Find where the given text appears and provide that cell's center as [x, y] coordinate. 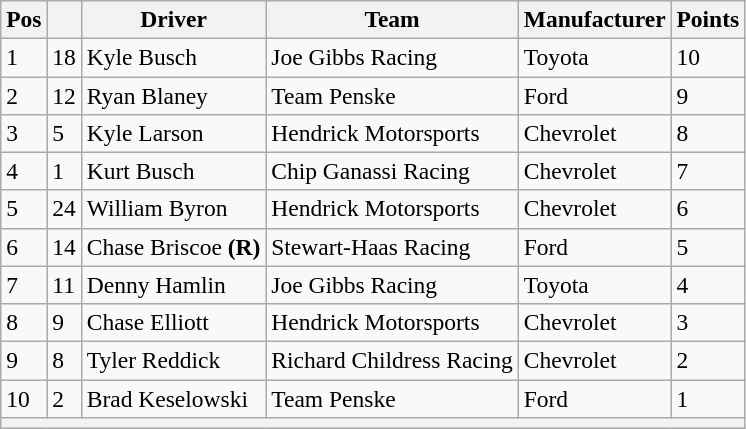
Richard Childress Racing [392, 360]
Kurt Busch [174, 171]
18 [64, 57]
William Byron [174, 209]
Manufacturer [594, 19]
Team [392, 19]
14 [64, 247]
Kyle Larson [174, 133]
11 [64, 285]
24 [64, 209]
Ryan Blaney [174, 95]
Chase Briscoe (R) [174, 247]
Brad Keselowski [174, 398]
Points [708, 19]
Tyler Reddick [174, 360]
Pos [24, 19]
Kyle Busch [174, 57]
Stewart-Haas Racing [392, 247]
Chip Ganassi Racing [392, 171]
12 [64, 95]
Driver [174, 19]
Chase Elliott [174, 322]
Denny Hamlin [174, 285]
